Pinpoint the cell where the given text exists, returning its [x, y] midpoint coordinate. 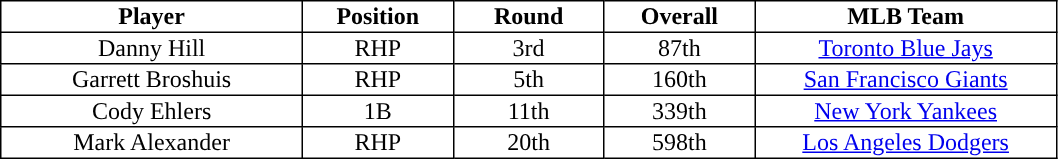
5th [528, 80]
160th [680, 80]
87th [680, 48]
Player [152, 17]
598th [680, 143]
Toronto Blue Jays [906, 48]
Position [378, 17]
20th [528, 143]
Danny Hill [152, 48]
Round [528, 17]
Los Angeles Dodgers [906, 143]
1B [378, 111]
339th [680, 111]
Mark Alexander [152, 143]
MLB Team [906, 17]
New York Yankees [906, 111]
Overall [680, 17]
Cody Ehlers [152, 111]
11th [528, 111]
San Francisco Giants [906, 80]
Garrett Broshuis [152, 80]
3rd [528, 48]
